Determine the [X, Y] coordinate at the center of the cell enclosing the given text.  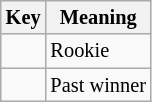
Past winner [98, 85]
Key [24, 17]
Meaning [98, 17]
Rookie [98, 51]
